For the text-containing cell, return its midpoint in (X, Y) coordinate format. 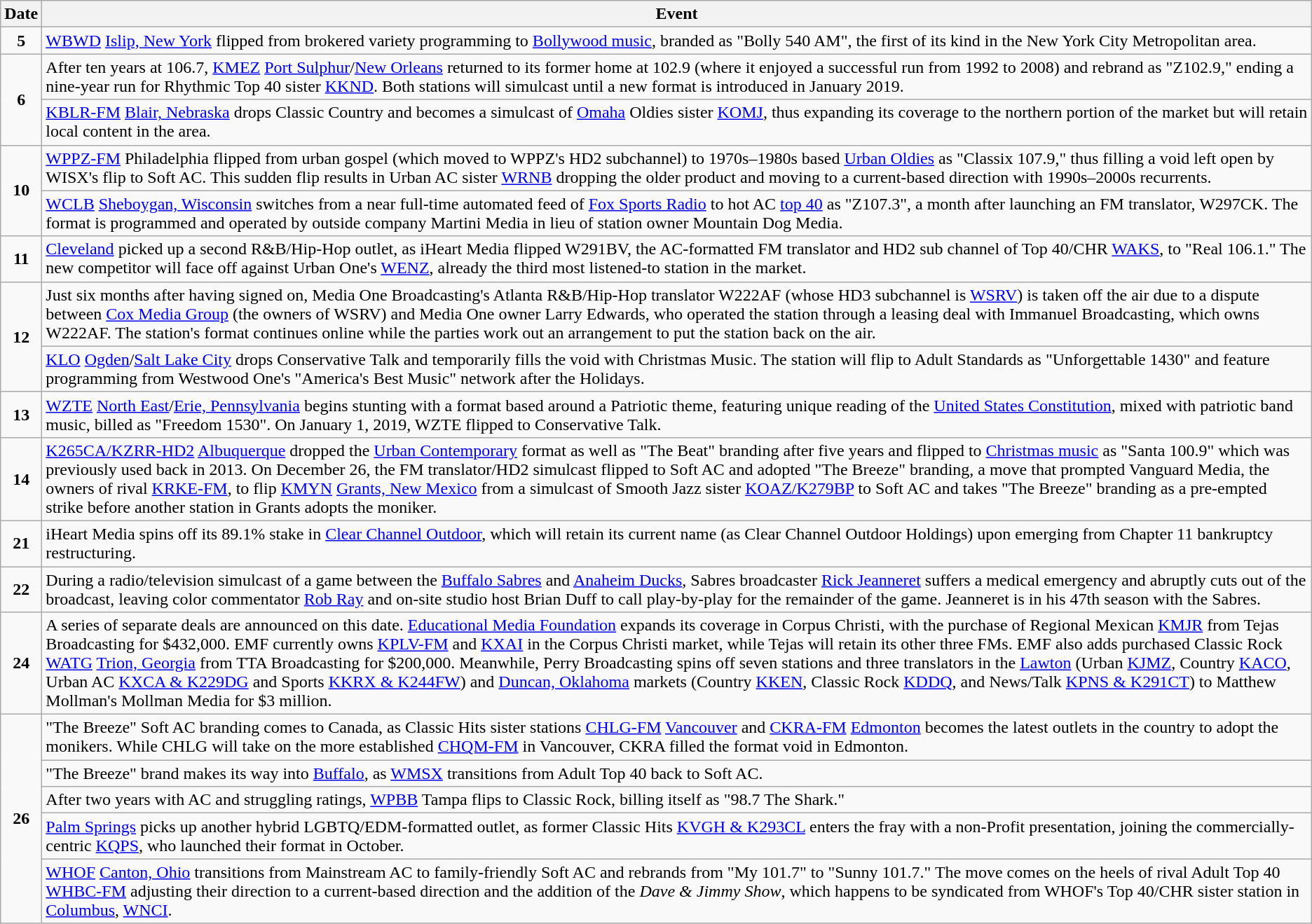
After two years with AC and struggling ratings, WPBB Tampa flips to Classic Rock, billing itself as "98.7 The Shark." (677, 800)
10 (21, 191)
22 (21, 588)
Date (21, 14)
11 (21, 259)
14 (21, 479)
Event (677, 14)
21 (21, 544)
5 (21, 41)
24 (21, 663)
12 (21, 336)
26 (21, 819)
6 (21, 99)
13 (21, 415)
"The Breeze" brand makes its way into Buffalo, as WMSX transitions from Adult Top 40 back to Soft AC. (677, 773)
